Find where the given text appears and provide that cell's center as (X, Y) coordinate. 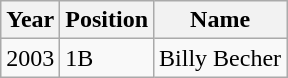
Year (30, 20)
1B (107, 58)
2003 (30, 58)
Name (220, 20)
Position (107, 20)
Billy Becher (220, 58)
